Pinpoint the cell where the given text exists, returning its (X, Y) midpoint coordinate. 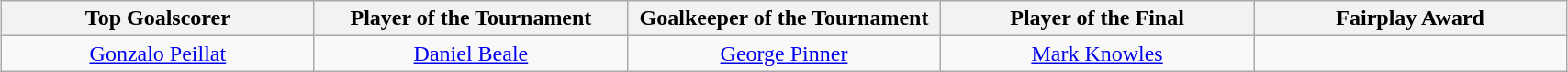
Fairplay Award (1410, 18)
Daniel Beale (470, 54)
Top Goalscorer (158, 18)
Goalkeeper of the Tournament (784, 18)
Player of the Tournament (470, 18)
George Pinner (784, 54)
Player of the Final (1098, 18)
Mark Knowles (1098, 54)
Gonzalo Peillat (158, 54)
